Return [X, Y] of the center of cell containing provided text 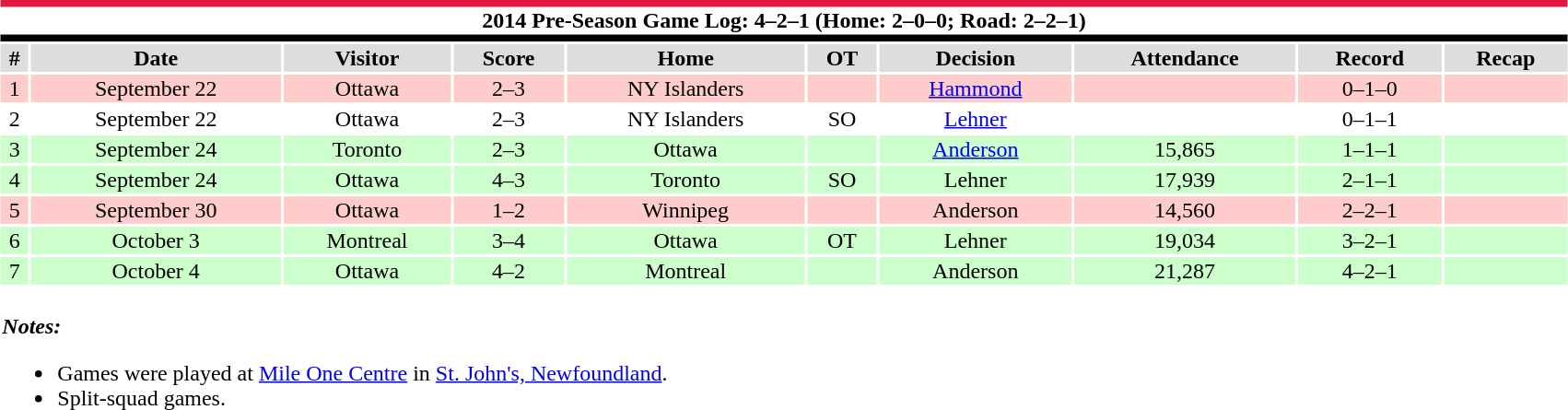
1–2 [509, 210]
Date [157, 58]
15,865 [1185, 149]
Recap [1505, 58]
6 [15, 240]
Score [509, 58]
4–2–1 [1369, 271]
4 [15, 180]
5 [15, 210]
17,939 [1185, 180]
September 30 [157, 210]
14,560 [1185, 210]
October 3 [157, 240]
4–2 [509, 271]
Decision [976, 58]
0–1–1 [1369, 119]
4–3 [509, 180]
# [15, 58]
3–2–1 [1369, 240]
October 4 [157, 271]
1 [15, 88]
2–1–1 [1369, 180]
2–2–1 [1369, 210]
3 [15, 149]
2 [15, 119]
3–4 [509, 240]
Visitor [368, 58]
Winnipeg [685, 210]
2014 Pre-Season Game Log: 4–2–1 (Home: 2–0–0; Road: 2–2–1) [784, 20]
19,034 [1185, 240]
7 [15, 271]
Home [685, 58]
Record [1369, 58]
1–1–1 [1369, 149]
Hammond [976, 88]
21,287 [1185, 271]
0–1–0 [1369, 88]
Attendance [1185, 58]
